Pinpoint the cell where the given text exists, returning its [X, Y] midpoint coordinate. 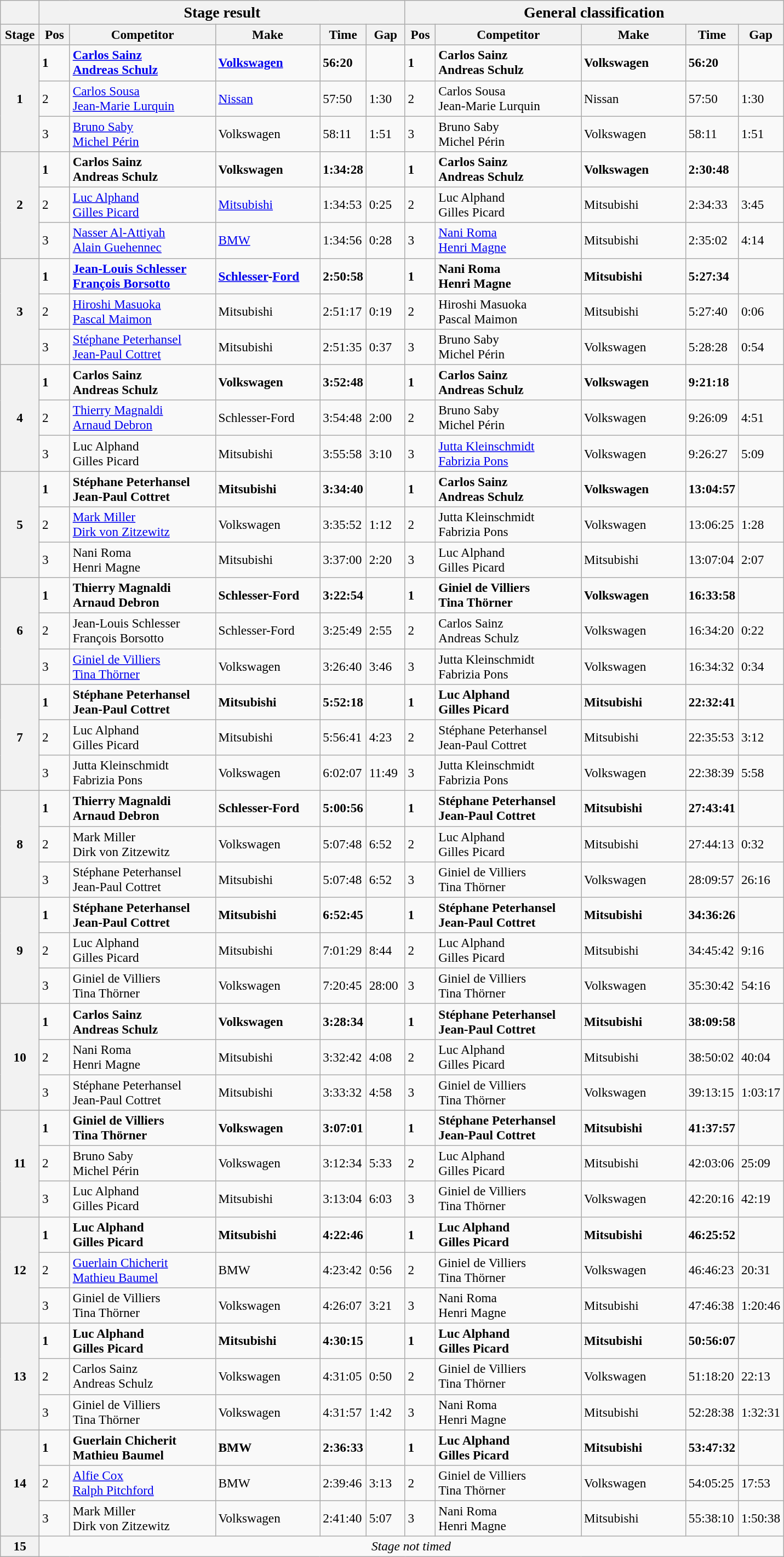
3:32:42 [343, 1057]
5:28:28 [712, 346]
3:22:54 [343, 595]
40:04 [761, 1057]
1:42 [386, 1412]
3:55:58 [343, 453]
8:44 [386, 950]
52:28:38 [712, 1412]
Stage [20, 35]
51:18:20 [712, 1377]
4:08 [386, 1057]
0:32 [761, 844]
22:38:39 [712, 773]
7:01:29 [343, 950]
2:20 [386, 560]
17:53 [761, 1483]
Nasser Al-Attiyah Alain Guehennec [142, 240]
46:25:52 [712, 1234]
4:51 [761, 418]
3:25:49 [343, 630]
2:30:48 [712, 169]
54:16 [761, 985]
9:16 [761, 950]
6 [20, 631]
2:07 [761, 560]
0:28 [386, 240]
2:55 [386, 630]
9 [20, 950]
5:33 [386, 1163]
4:23:42 [343, 1269]
3:10 [386, 453]
7:20:45 [343, 985]
2:51:17 [343, 311]
16:33:58 [712, 595]
Stage result [222, 12]
1:34:28 [343, 169]
4:22:46 [343, 1234]
4 [20, 418]
0:06 [761, 311]
9:26:27 [712, 453]
3:12 [761, 738]
11 [20, 1163]
9:26:09 [712, 418]
8 [20, 843]
4:58 [386, 1092]
3:13:04 [343, 1199]
6:03 [386, 1199]
0:19 [386, 311]
3:26:40 [343, 666]
5 [20, 524]
2:50:58 [343, 276]
9:21:18 [712, 383]
1:34:56 [343, 240]
5:56:41 [343, 738]
13:07:04 [712, 560]
6:02:07 [343, 773]
1:20:46 [761, 1305]
10 [20, 1057]
4:23 [386, 738]
5:07 [386, 1518]
11:49 [386, 773]
0:34 [761, 666]
3:35:52 [343, 524]
27:44:13 [712, 844]
42:03:06 [712, 1163]
22:13 [761, 1377]
2:36:33 [343, 1447]
2:34:33 [712, 205]
3:54:48 [343, 418]
28:09:57 [712, 879]
13:04:57 [712, 489]
22:32:41 [712, 701]
5:27:34 [712, 276]
6:52:45 [343, 915]
0:50 [386, 1377]
0:37 [386, 346]
13 [20, 1376]
38:50:02 [712, 1057]
4:31:57 [343, 1412]
3:28:34 [343, 1022]
5:58 [761, 773]
46:46:23 [712, 1269]
26:16 [761, 879]
53:47:32 [712, 1447]
16:34:20 [712, 630]
4:30:15 [343, 1341]
3:13 [386, 1483]
5:27:40 [712, 311]
55:38:10 [712, 1518]
14 [20, 1482]
2:35:02 [712, 240]
7 [20, 737]
15 [20, 1547]
3:34:40 [343, 489]
2:39:46 [343, 1483]
28:00 [386, 985]
3:21 [386, 1305]
3:07:01 [343, 1128]
16:34:32 [712, 666]
2:41:40 [343, 1518]
4:31:05 [343, 1377]
0:56 [386, 1269]
54:05:25 [712, 1483]
25:09 [761, 1163]
47:46:38 [712, 1305]
5:52:18 [343, 701]
1:03:17 [761, 1092]
4:26:07 [343, 1305]
Alfie Cox Ralph Pitchford [142, 1483]
2:00 [386, 418]
34:36:26 [712, 915]
0:54 [761, 346]
13:06:25 [712, 524]
27:43:41 [712, 808]
42:20:16 [712, 1199]
1:34:53 [343, 205]
5:09 [761, 453]
12 [20, 1270]
Stage not timed [411, 1547]
1:32:31 [761, 1412]
39:13:15 [712, 1092]
2:51:35 [343, 346]
20:31 [761, 1269]
38:09:58 [712, 1022]
4:14 [761, 240]
3:33:32 [343, 1092]
50:56:07 [712, 1341]
3:52:48 [343, 383]
General classification [594, 12]
3:37:00 [343, 560]
41:37:57 [712, 1128]
35:30:42 [712, 985]
1:12 [386, 524]
22:35:53 [712, 738]
1:50:38 [761, 1518]
34:45:42 [712, 950]
3:46 [386, 666]
0:22 [761, 630]
5:00:56 [343, 808]
3:45 [761, 205]
3:12:34 [343, 1163]
42:19 [761, 1199]
1:28 [761, 524]
0:25 [386, 205]
